Locate the cell with the specified text and output its [X, Y] center coordinate. 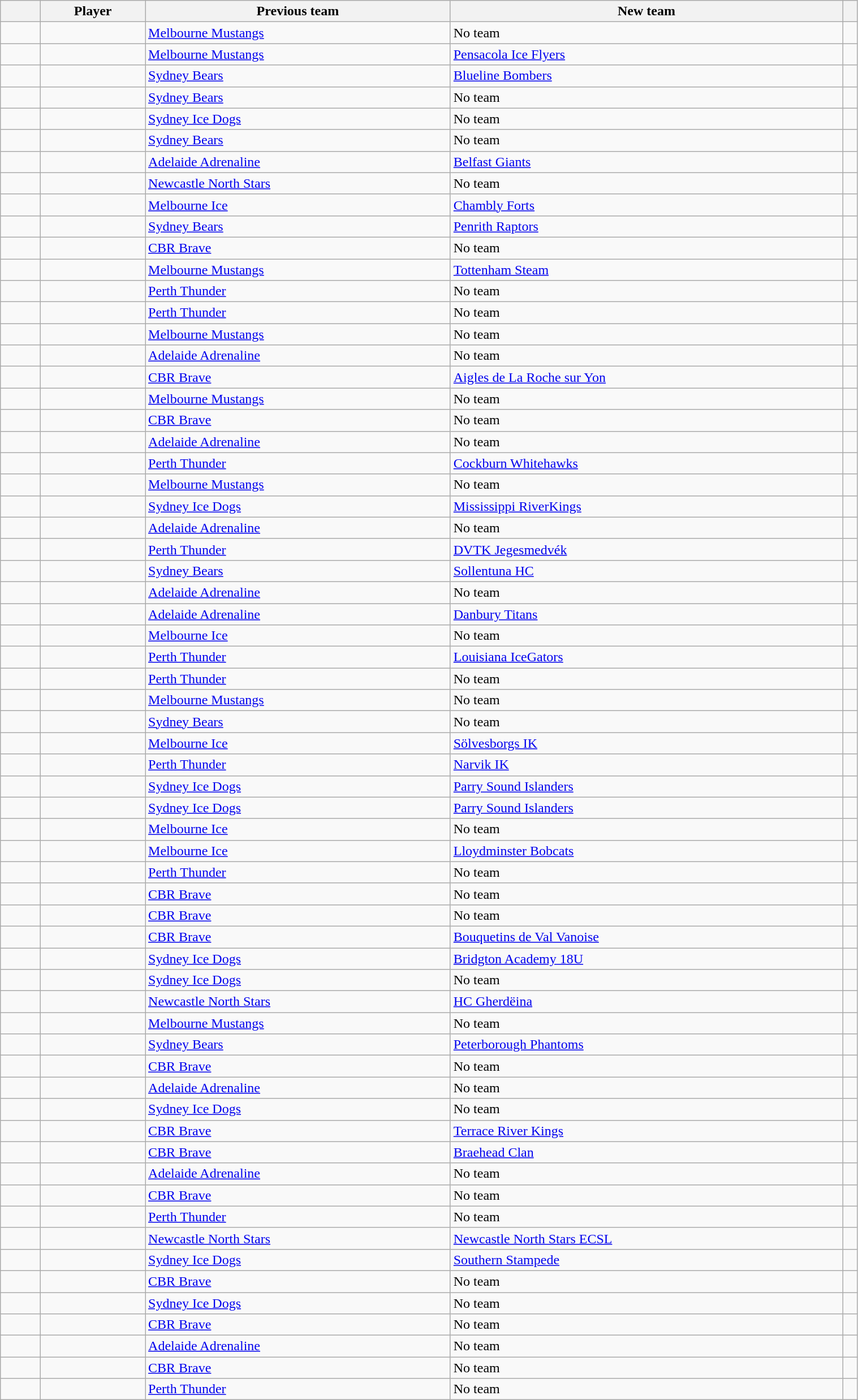
Bridgton Academy 18U [646, 959]
Terrace River Kings [646, 1131]
Newcastle North Stars ECSL [646, 1238]
Louisiana IceGators [646, 657]
Tottenham Steam [646, 270]
Belfast Giants [646, 162]
Lloydminster Bobcats [646, 851]
Mississippi RiverKings [646, 506]
Chambly Forts [646, 205]
Sölvesborgs IK [646, 743]
Danbury Titans [646, 614]
Aigles de La Roche sur Yon [646, 377]
Sollentuna HC [646, 571]
HC Gherdëina [646, 1002]
Braehead Clan [646, 1152]
Peterborough Phantoms [646, 1045]
Pensacola Ice Flyers [646, 54]
DVTK Jegesmedvék [646, 549]
Player [93, 11]
Cockburn Whitehawks [646, 463]
Blueline Bombers [646, 76]
Bouquetins de Val Vanoise [646, 937]
Penrith Raptors [646, 226]
Narvik IK [646, 765]
Southern Stampede [646, 1260]
Previous team [298, 11]
New team [646, 11]
